Capture the cell that displays the provided text and extract its (X, Y) central coordinate. 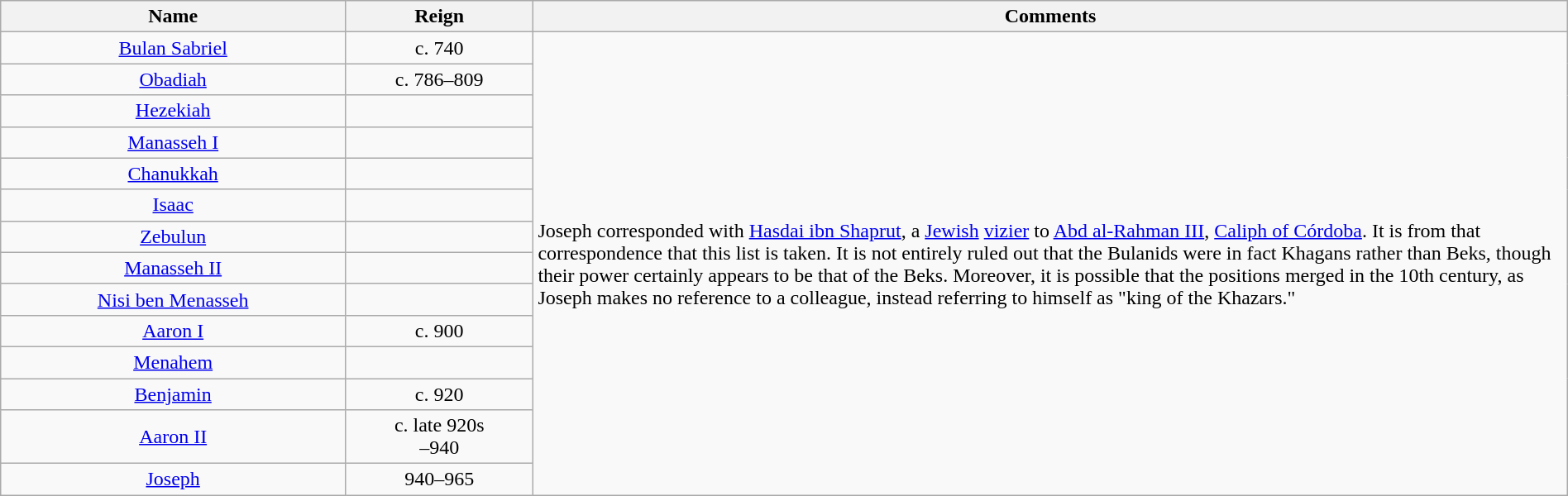
c. 740 (440, 48)
Joseph (174, 479)
Menahem (174, 362)
Benjamin (174, 394)
c. 900 (440, 331)
Comments (1050, 17)
Name (174, 17)
Nisi ben Menasseh (174, 299)
Manasseh I (174, 142)
Reign (440, 17)
Zebulun (174, 236)
Bulan Sabriel (174, 48)
Hezekiah (174, 111)
c. late 920s–940 (440, 436)
Aaron I (174, 331)
Aaron II (174, 436)
Chanukkah (174, 174)
Manasseh II (174, 268)
940–965 (440, 479)
Obadiah (174, 79)
c. 786–809 (440, 79)
Isaac (174, 205)
c. 920 (440, 394)
